Provide the (x, y) coordinate of the cell's center where the given text is located.  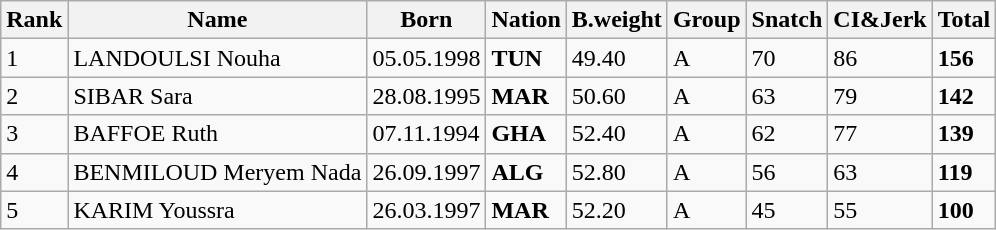
Snatch (787, 20)
55 (880, 210)
26.03.1997 (426, 210)
4 (34, 172)
56 (787, 172)
1 (34, 58)
BENMILOUD Meryem Nada (218, 172)
49.40 (616, 58)
52.80 (616, 172)
28.08.1995 (426, 96)
119 (964, 172)
CI&Jerk (880, 20)
SIBAR Sara (218, 96)
5 (34, 210)
05.05.1998 (426, 58)
Nation (526, 20)
3 (34, 134)
139 (964, 134)
2 (34, 96)
ALG (526, 172)
62 (787, 134)
07.11.1994 (426, 134)
79 (880, 96)
Name (218, 20)
GHA (526, 134)
Rank (34, 20)
100 (964, 210)
Group (706, 20)
86 (880, 58)
156 (964, 58)
BAFFOE Ruth (218, 134)
26.09.1997 (426, 172)
TUN (526, 58)
52.20 (616, 210)
Born (426, 20)
B.weight (616, 20)
KARIM Youssra (218, 210)
Total (964, 20)
50.60 (616, 96)
45 (787, 210)
142 (964, 96)
LANDOULSI Nouha (218, 58)
52.40 (616, 134)
70 (787, 58)
77 (880, 134)
